Scan for the cell matching the given text and deliver its (X, Y) coordinate at center. 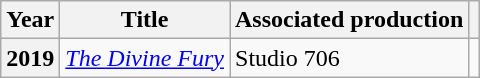
The Divine Fury (145, 58)
2019 (30, 58)
Title (145, 20)
Associated production (350, 20)
Year (30, 20)
Studio 706 (350, 58)
